From the cell containing the given text, extract its center point as [X, Y] coordinate. 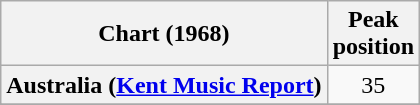
Peakposition [373, 34]
Chart (1968) [164, 34]
Australia (Kent Music Report) [164, 85]
35 [373, 85]
